Identify which cell holds the provided text, then report its [x, y] central coordinate. 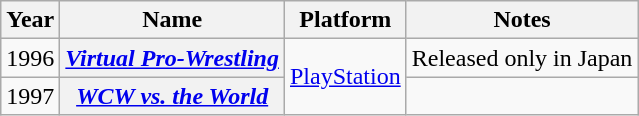
PlayStation [345, 77]
1997 [30, 96]
1996 [30, 58]
Virtual Pro-Wrestling [172, 58]
WCW vs. the World [172, 96]
Year [30, 20]
Notes [522, 20]
Platform [345, 20]
Released only in Japan [522, 58]
Name [172, 20]
